Detect which cell encompasses the target text, then output its [X, Y] center coordinate. 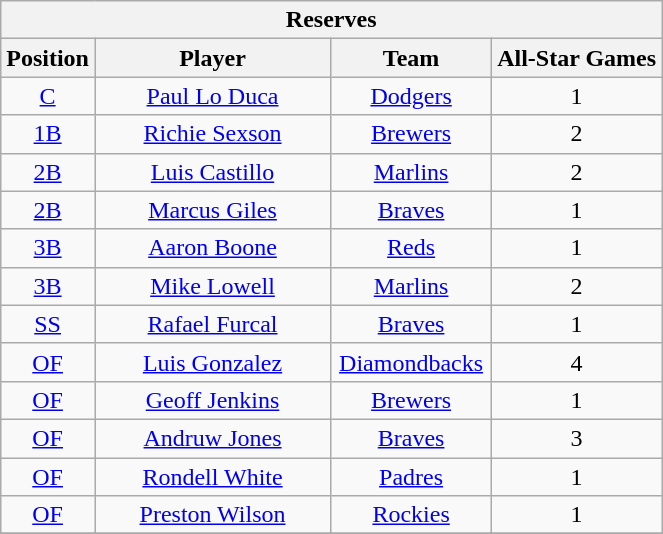
SS [48, 324]
Reserves [332, 20]
Luis Gonzalez [212, 362]
Luis Castillo [212, 172]
Rafael Furcal [212, 324]
Preston Wilson [212, 515]
Reds [412, 248]
Rockies [412, 515]
3 [577, 438]
Geoff Jenkins [212, 400]
Marcus Giles [212, 210]
4 [577, 362]
Player [212, 58]
Rondell White [212, 477]
All-Star Games [577, 58]
1B [48, 134]
Diamondbacks [412, 362]
Dodgers [412, 96]
Padres [412, 477]
Aaron Boone [212, 248]
Mike Lowell [212, 286]
C [48, 96]
Paul Lo Duca [212, 96]
Position [48, 58]
Team [412, 58]
Richie Sexson [212, 134]
Andruw Jones [212, 438]
